Identify which cell holds the provided text, then report its (x, y) central coordinate. 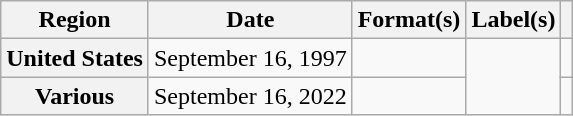
September 16, 2022 (250, 96)
Region (75, 20)
Various (75, 96)
Format(s) (409, 20)
Label(s) (514, 20)
United States (75, 58)
September 16, 1997 (250, 58)
Date (250, 20)
